Identify which cell holds the provided text, then report its [x, y] central coordinate. 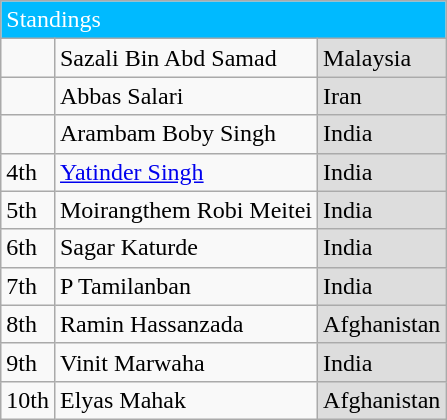
4th [28, 172]
Sazali Bin Abd Samad [186, 58]
5th [28, 210]
Iran [382, 96]
7th [28, 286]
Ramin Hassanzada [186, 324]
10th [28, 400]
P Tamilanban [186, 286]
Elyas Mahak [186, 400]
Abbas Salari [186, 96]
Malaysia [382, 58]
Vinit Marwaha [186, 362]
6th [28, 248]
Sagar Katurde [186, 248]
Moirangthem Robi Meitei [186, 210]
Standings [224, 20]
Arambam Boby Singh [186, 134]
Yatinder Singh [186, 172]
9th [28, 362]
8th [28, 324]
